Determine the (X, Y) coordinate at the center of the cell enclosing the given text.  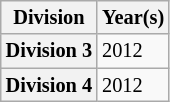
Division 3 (49, 51)
Year(s) (133, 17)
Division 4 (49, 85)
Division (49, 17)
